Extract the (X, Y) coordinate from the center of the cell holding the provided text.  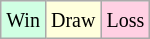
Draw (72, 20)
Win (24, 20)
Loss (126, 20)
